Return the [X, Y] coordinate for the center point of the cell that contains the specified text.  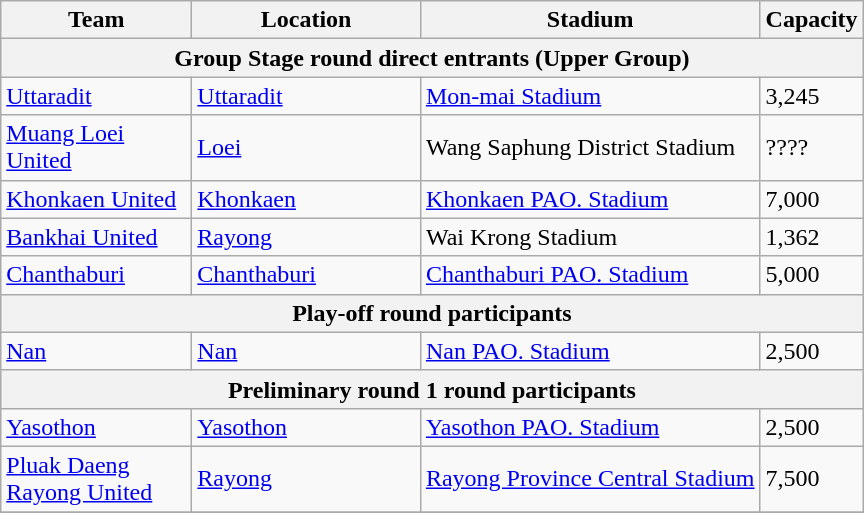
Preliminary round 1 round participants [432, 389]
Wai Krong Stadium [590, 237]
Wang Saphung District Stadium [590, 148]
Yasothon PAO. Stadium [590, 427]
Bankhai United [96, 237]
Group Stage round direct entrants (Upper Group) [432, 58]
Loei [306, 148]
Pluak Daeng Rayong United [96, 478]
Nan PAO. Stadium [590, 351]
Khonkaen PAO. Stadium [590, 199]
5,000 [812, 275]
Chanthaburi PAO. Stadium [590, 275]
Capacity [812, 20]
7,000 [812, 199]
7,500 [812, 478]
3,245 [812, 96]
Khonkaen United [96, 199]
1,362 [812, 237]
Rayong Province Central Stadium [590, 478]
Muang Loei United [96, 148]
Stadium [590, 20]
Mon-mai Stadium [590, 96]
Team [96, 20]
Location [306, 20]
Khonkaen [306, 199]
Play-off round participants [432, 313]
???? [812, 148]
